Return (x, y) of the center of cell containing provided text 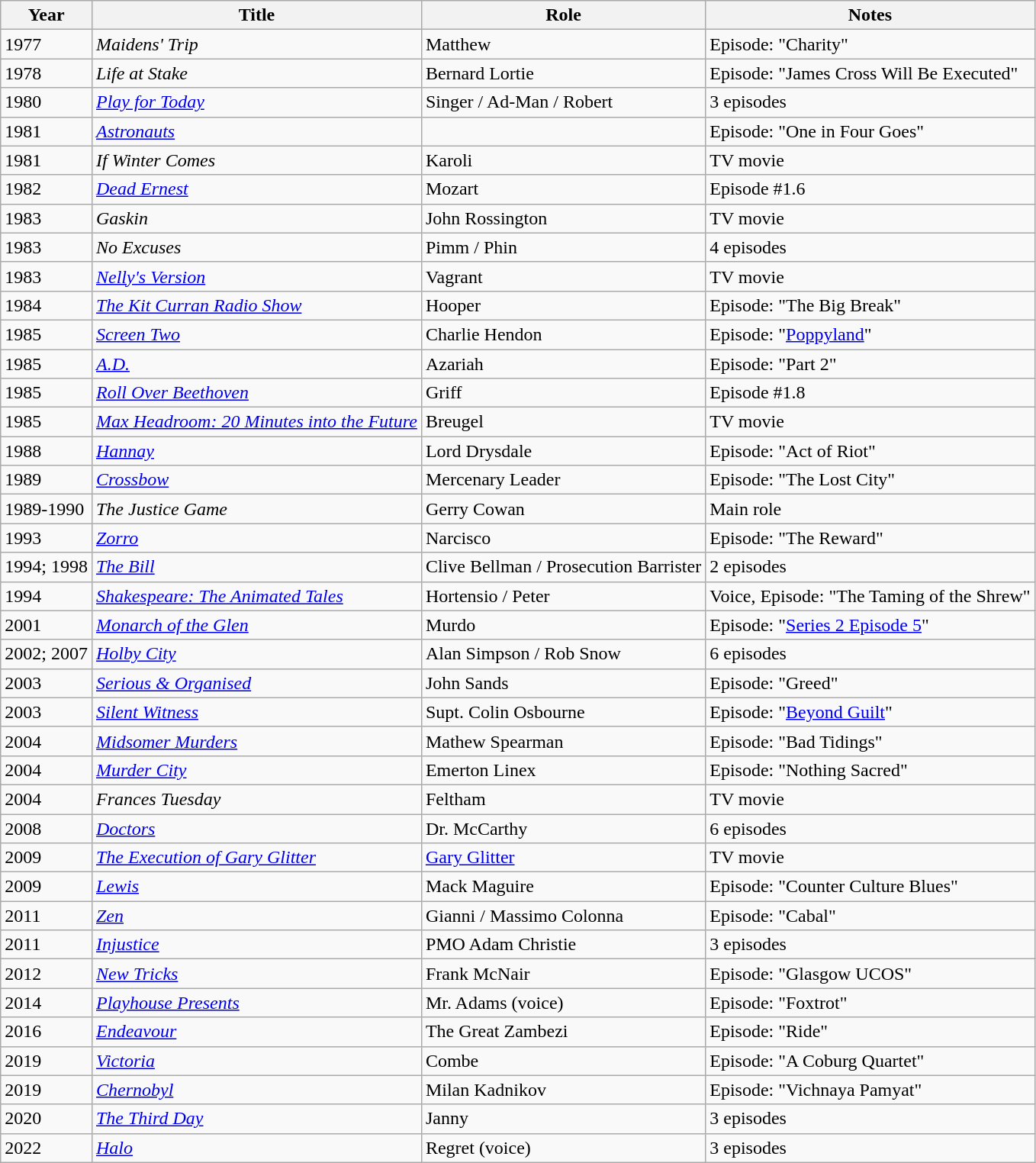
Narcisco (563, 538)
Episode #1.8 (870, 393)
Gianni / Massimo Colonna (563, 916)
Murder City (256, 770)
1988 (47, 451)
Lewis (256, 887)
Gerry Cowan (563, 509)
Monarch of the Glen (256, 625)
1993 (47, 538)
Zen (256, 916)
No Excuses (256, 247)
1978 (47, 73)
Bernard Lortie (563, 73)
Notes (870, 15)
Main role (870, 509)
Episode: "The Big Break" (870, 305)
1982 (47, 189)
2 episodes (870, 567)
Endeavour (256, 1032)
4 episodes (870, 247)
Dead Ernest (256, 189)
Shakespeare: The Animated Tales (256, 596)
Life at Stake (256, 73)
Doctors (256, 828)
Karoli (563, 160)
Maidens' Trip (256, 44)
Play for Today (256, 102)
1989 (47, 480)
Zorro (256, 538)
Griff (563, 393)
1989-1990 (47, 509)
Hannay (256, 451)
The Third Day (256, 1119)
Episode: "Foxtrot" (870, 1003)
Alan Simpson / Rob Snow (563, 654)
Episode: "Charity" (870, 44)
Murdo (563, 625)
Midsomer Murders (256, 741)
Janny (563, 1119)
2012 (47, 974)
Year (47, 15)
Victoria (256, 1061)
Mozart (563, 189)
Emerton Linex (563, 770)
Vagrant (563, 276)
Chernobyl (256, 1090)
Mr. Adams (voice) (563, 1003)
Episode: "Counter Culture Blues" (870, 887)
Title (256, 15)
Crossbow (256, 480)
Feltham (563, 799)
Screen Two (256, 334)
Mercenary Leader (563, 480)
Hortensio / Peter (563, 596)
The Bill (256, 567)
2008 (47, 828)
John Sands (563, 683)
Episode: "Cabal" (870, 916)
Episode: "The Lost City" (870, 480)
Episode: "Glasgow UCOS" (870, 974)
Gaskin (256, 218)
A.D. (256, 364)
Lord Drysdale (563, 451)
Serious & Organised (256, 683)
Holby City (256, 654)
Episode: "Beyond Guilt" (870, 712)
Charlie Hendon (563, 334)
Milan Kadnikov (563, 1090)
Episode: "The Reward" (870, 538)
Hooper (563, 305)
Azariah (563, 364)
Roll Over Beethoven (256, 393)
Pimm / Phin (563, 247)
Max Headroom: 20 Minutes into the Future (256, 422)
2022 (47, 1148)
2020 (47, 1119)
The Kit Curran Radio Show (256, 305)
Breugel (563, 422)
If Winter Comes (256, 160)
Mathew Spearman (563, 741)
Injustice (256, 945)
Voice, Episode: "The Taming of the Shrew" (870, 596)
PMO Adam Christie (563, 945)
The Execution of Gary Glitter (256, 858)
2001 (47, 625)
Halo (256, 1148)
Frank McNair (563, 974)
Regret (voice) (563, 1148)
Astronauts (256, 131)
2016 (47, 1032)
Playhouse Presents (256, 1003)
Episode: "Part 2" (870, 364)
Frances Tuesday (256, 799)
Episode: "James Cross Will Be Executed" (870, 73)
Episode: "Vichnaya Pamyat" (870, 1090)
Episode: "Ride" (870, 1032)
Episode: "Poppyland" (870, 334)
New Tricks (256, 974)
1984 (47, 305)
Silent Witness (256, 712)
Supt. Colin Osbourne (563, 712)
Clive Bellman / Prosecution Barrister (563, 567)
Nelly's Version (256, 276)
Dr. McCarthy (563, 828)
Episode: "Nothing Sacred" (870, 770)
Episode: "Act of Riot" (870, 451)
Role (563, 15)
Episode: "One in Four Goes" (870, 131)
2014 (47, 1003)
2002; 2007 (47, 654)
Episode #1.6 (870, 189)
Episode: "A Coburg Quartet" (870, 1061)
Singer / Ad-Man / Robert (563, 102)
1994 (47, 596)
1994; 1998 (47, 567)
Episode: "Series 2 Episode 5" (870, 625)
1977 (47, 44)
Combe (563, 1061)
Gary Glitter (563, 858)
Episode: "Bad Tidings" (870, 741)
1980 (47, 102)
John Rossington (563, 218)
The Great Zambezi (563, 1032)
Matthew (563, 44)
The Justice Game (256, 509)
Mack Maguire (563, 887)
Episode: "Greed" (870, 683)
